From the cell containing the given text, extract its center point as [X, Y] coordinate. 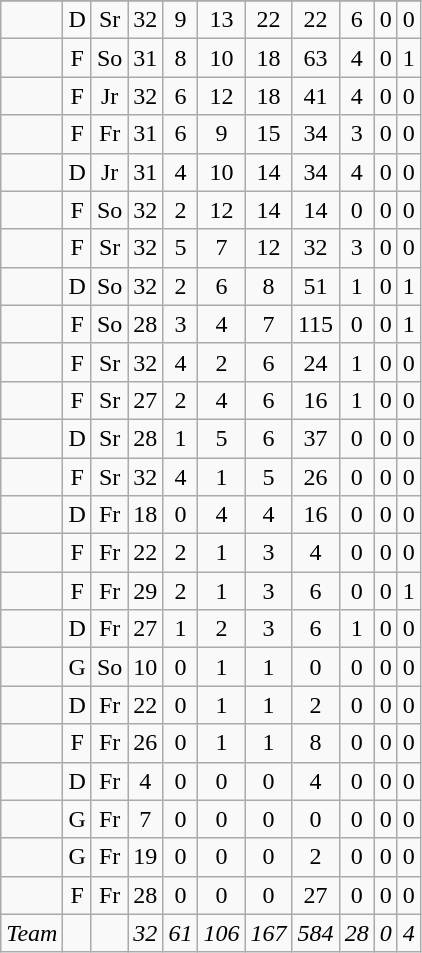
167 [268, 933]
584 [316, 933]
24 [316, 362]
13 [222, 20]
51 [316, 286]
Team [32, 933]
115 [316, 324]
37 [316, 438]
15 [268, 134]
106 [222, 933]
41 [316, 96]
29 [146, 591]
63 [316, 58]
19 [146, 857]
61 [180, 933]
